For the text-containing cell, return its midpoint in [x, y] coordinate format. 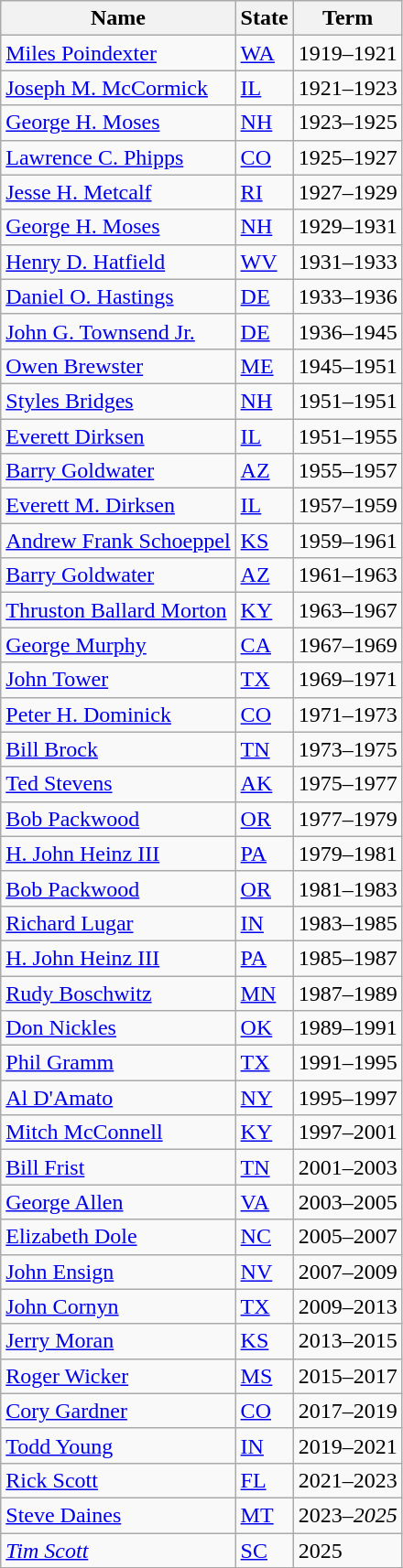
1955–1957 [348, 471]
1951–1955 [348, 436]
George Murphy [118, 645]
John Cornyn [118, 1306]
Don Nickles [118, 1028]
2019–2021 [348, 1445]
2009–2013 [348, 1306]
1929–1931 [348, 227]
1951–1951 [348, 401]
2007–2009 [348, 1272]
Steve Daines [118, 1515]
Thruston Ballard Morton [118, 610]
AK [264, 784]
1963–1967 [348, 610]
Henry D. Hatfield [118, 262]
1967–1969 [348, 645]
Al D'Amato [118, 1098]
1985–1987 [348, 958]
1923–1925 [348, 123]
1977–1979 [348, 819]
1969–1971 [348, 680]
1959–1961 [348, 541]
1971–1973 [348, 714]
Lawrence C. Phipps [118, 157]
Bill Brock [118, 749]
2013–2015 [348, 1341]
John Tower [118, 680]
WA [264, 53]
2005–2007 [348, 1237]
2023–2025 [348, 1515]
Bill Frist [118, 1167]
SC [264, 1551]
Rudy Boschwitz [118, 993]
Name [118, 18]
1987–1989 [348, 993]
Tim Scott [118, 1551]
2003–2005 [348, 1202]
1981–1983 [348, 888]
MS [264, 1376]
1925–1927 [348, 157]
2021–2023 [348, 1480]
1991–1995 [348, 1063]
Term [348, 18]
2017–2019 [348, 1411]
NC [264, 1237]
2025 [348, 1551]
Todd Young [118, 1445]
OK [264, 1028]
John Ensign [118, 1272]
Roger Wicker [118, 1376]
Richard Lugar [118, 923]
RI [264, 192]
NV [264, 1272]
MT [264, 1515]
1919–1921 [348, 53]
George Allen [118, 1202]
1933–1936 [348, 296]
1997–2001 [348, 1133]
Everett M. Dirksen [118, 506]
ME [264, 366]
1931–1933 [348, 262]
Daniel O. Hastings [118, 296]
Peter H. Dominick [118, 714]
CA [264, 645]
Jerry Moran [118, 1341]
1921–1923 [348, 88]
1989–1991 [348, 1028]
Andrew Frank Schoeppel [118, 541]
1973–1975 [348, 749]
1927–1929 [348, 192]
1995–1997 [348, 1098]
State [264, 18]
1945–1951 [348, 366]
Phil Gramm [118, 1063]
WV [264, 262]
Rick Scott [118, 1480]
2001–2003 [348, 1167]
Owen Brewster [118, 366]
MN [264, 993]
1983–1985 [348, 923]
Cory Gardner [118, 1411]
1975–1977 [348, 784]
1957–1959 [348, 506]
NY [264, 1098]
Mitch McConnell [118, 1133]
VA [264, 1202]
Styles Bridges [118, 401]
Elizabeth Dole [118, 1237]
Everett Dirksen [118, 436]
1979–1981 [348, 854]
1936–1945 [348, 331]
FL [264, 1480]
1961–1963 [348, 575]
Ted Stevens [118, 784]
2015–2017 [348, 1376]
Jesse H. Metcalf [118, 192]
Miles Poindexter [118, 53]
Joseph M. McCormick [118, 88]
John G. Townsend Jr. [118, 331]
